From the cell containing the given text, extract its center point as (x, y) coordinate. 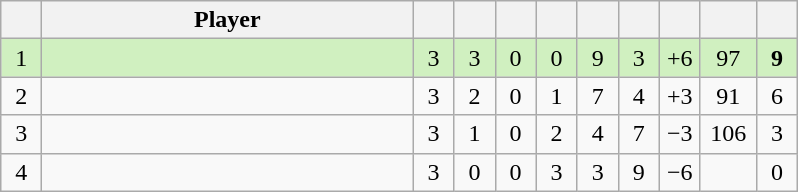
+6 (680, 58)
106 (728, 134)
91 (728, 96)
6 (776, 96)
Player (228, 20)
−6 (680, 172)
+3 (680, 96)
97 (728, 58)
−3 (680, 134)
